Search for the cell housing the specified text and yield its [x, y] center coordinate. 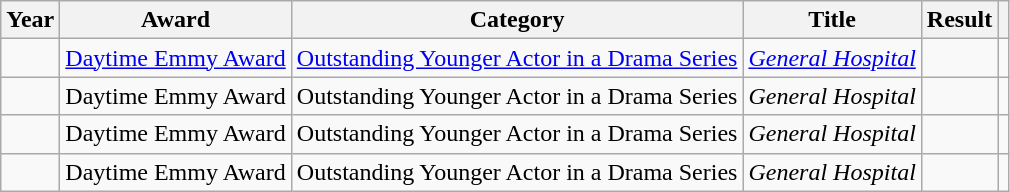
Result [959, 20]
Title [832, 20]
Year [30, 20]
Category [517, 20]
Award [176, 20]
